Output the (x, y) coordinate of the center of the cell containing the given text.  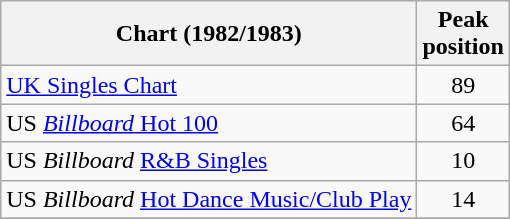
US Billboard R&B Singles (209, 161)
Chart (1982/1983) (209, 34)
64 (463, 123)
US Billboard Hot Dance Music/Club Play (209, 199)
UK Singles Chart (209, 85)
Peakposition (463, 34)
14 (463, 199)
US Billboard Hot 100 (209, 123)
10 (463, 161)
89 (463, 85)
